Scan for the cell matching the given text and deliver its (x, y) coordinate at center. 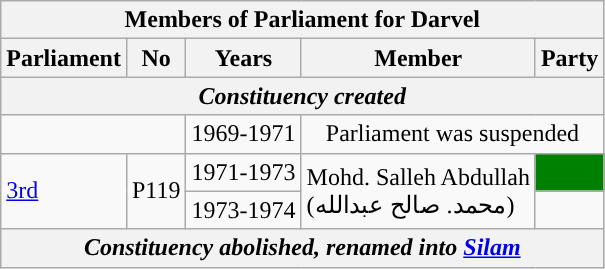
Mohd. Salleh Abdullah (محمد. صالح عبدالله) (418, 191)
Constituency abolished, renamed into Silam (302, 248)
1969-1971 (244, 134)
1971-1973 (244, 172)
3rd (64, 191)
Parliament (64, 58)
Members of Parliament for Darvel (302, 20)
No (156, 58)
P119 (156, 191)
Parliament was suspended (452, 134)
Constituency created (302, 96)
Years (244, 58)
Party (569, 58)
1973-1974 (244, 210)
Member (418, 58)
